From the cell containing the given text, extract its center point as [x, y] coordinate. 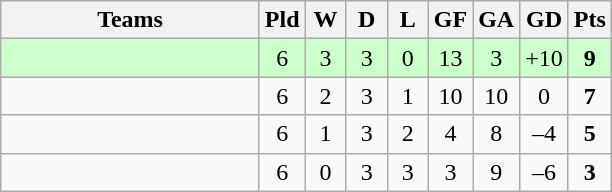
GA [496, 20]
4 [450, 134]
Teams [130, 20]
Pld [282, 20]
L [408, 20]
D [366, 20]
GF [450, 20]
7 [590, 96]
GD [544, 20]
5 [590, 134]
+10 [544, 58]
Pts [590, 20]
–6 [544, 172]
13 [450, 58]
8 [496, 134]
W [326, 20]
–4 [544, 134]
